Find where the given text appears and provide that cell's center as (X, Y) coordinate. 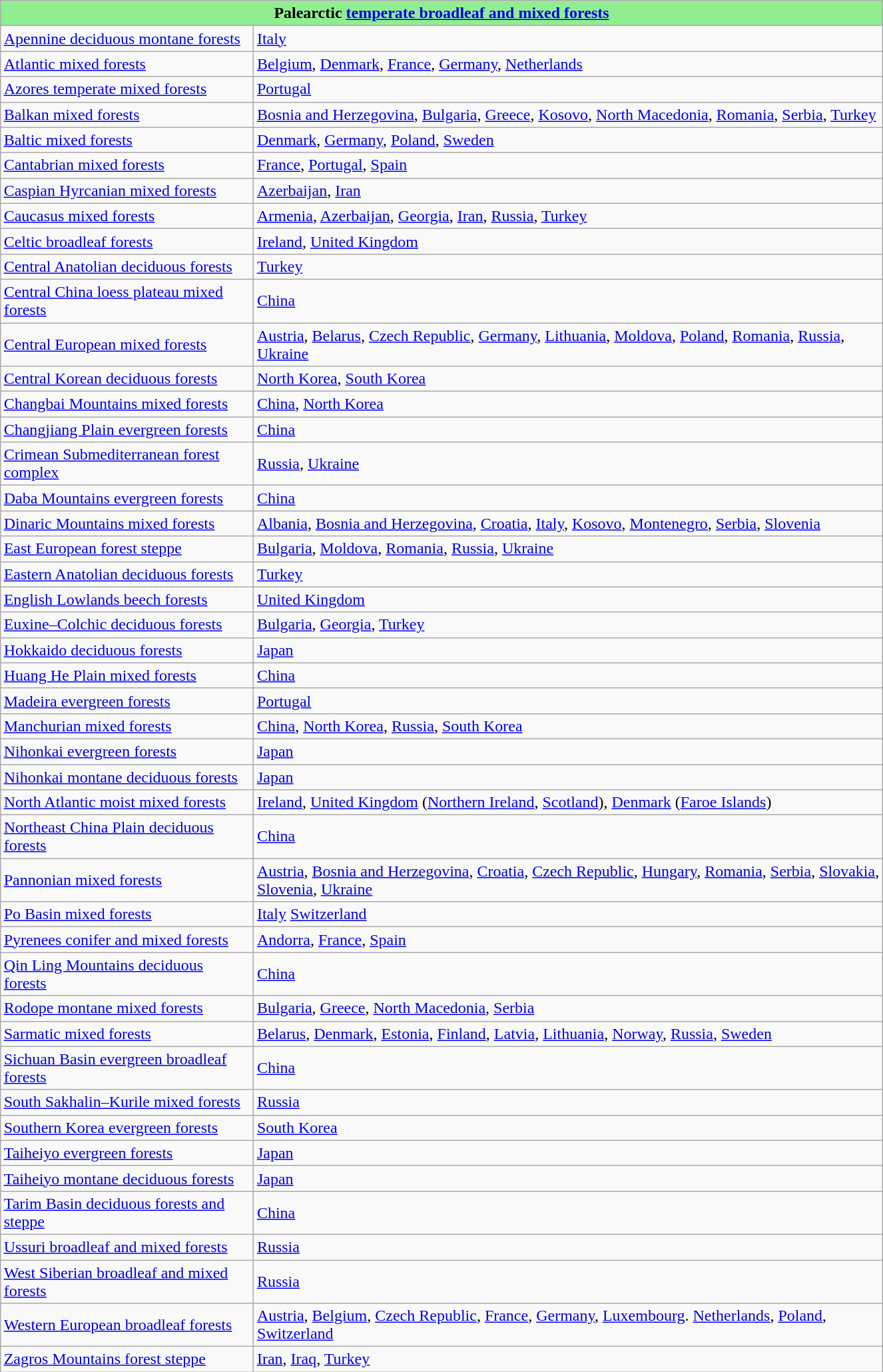
Zagros Mountains forest steppe (127, 1359)
Caucasus mixed forests (127, 216)
France, Portugal, Spain (567, 165)
Denmark, Germany, Poland, Sweden (567, 140)
Italy (567, 39)
Tarim Basin deciduous forests and steppe (127, 1212)
Southern Korea evergreen forests (127, 1128)
South Sakhalin–Kurile mixed forests (127, 1102)
Bulgaria, Moldova, Romania, Russia, Ukraine (567, 549)
Changjiang Plain evergreen forests (127, 430)
Pyrenees conifer and mixed forests (127, 940)
Apennine deciduous montane forests (127, 39)
Ireland, United Kingdom (Northern Ireland, Scotland), Denmark (Faroe Islands) (567, 803)
Taiheiyo evergreen forests (127, 1153)
Baltic mixed forests (127, 140)
Taiheiyo montane deciduous forests (127, 1178)
Ussuri broadleaf and mixed forests (127, 1247)
Sichuan Basin evergreen broadleaf forests (127, 1068)
Central China loess plateau mixed forests (127, 301)
Russia, Ukraine (567, 464)
Italy Switzerland (567, 914)
Palearctic temperate broadleaf and mixed forests (441, 13)
North Atlantic moist mixed forests (127, 803)
Austria, Belgium, Czech Republic, France, Germany, Luxembourg. Netherlands, Poland, Switzerland (567, 1325)
Central European mixed forests (127, 344)
Pannonian mixed forests (127, 880)
Bulgaria, Greece, North Macedonia, Serbia (567, 1008)
Crimean Submediterranean forest complex (127, 464)
Hokkaido deciduous forests (127, 650)
Central Anatolian deciduous forests (127, 266)
Bulgaria, Georgia, Turkey (567, 625)
Northeast China Plain deciduous forests (127, 837)
Changbai Mountains mixed forests (127, 404)
Azerbaijan, Iran (567, 190)
Ireland, United Kingdom (567, 241)
Iran, Iraq, Turkey (567, 1359)
Daba Mountains evergreen forests (127, 498)
Qin Ling Mountains deciduous forests (127, 974)
East European forest steppe (127, 549)
Madeira evergreen forests (127, 701)
English Lowlands beech forests (127, 599)
Caspian Hyrcanian mixed forests (127, 190)
Eastern Anatolian deciduous forests (127, 574)
Dinaric Mountains mixed forests (127, 523)
Belgium, Denmark, France, Germany, Netherlands (567, 64)
Belarus, Denmark, Estonia, Finland, Latvia, Lithuania, Norway, Russia, Sweden (567, 1034)
Cantabrian mixed forests (127, 165)
Manchurian mixed forests (127, 726)
Celtic broadleaf forests (127, 241)
Nihonkai evergreen forests (127, 751)
China, North Korea (567, 404)
Huang He Plain mixed forests (127, 675)
Western European broadleaf forests (127, 1325)
West Siberian broadleaf and mixed forests (127, 1281)
Austria, Bosnia and Herzegovina, Croatia, Czech Republic, Hungary, Romania, Serbia, Slovakia, Slovenia, Ukraine (567, 880)
Nihonkai montane deciduous forests (127, 777)
Azores temperate mixed forests (127, 89)
Euxine–Colchic deciduous forests (127, 625)
Armenia, Azerbaijan, Georgia, Iran, Russia, Turkey (567, 216)
Po Basin mixed forests (127, 914)
Albania, Bosnia and Herzegovina, Croatia, Italy, Kosovo, Montenegro, Serbia, Slovenia (567, 523)
China, North Korea, Russia, South Korea (567, 726)
Central Korean deciduous forests (127, 379)
North Korea, South Korea (567, 379)
Atlantic mixed forests (127, 64)
Bosnia and Herzegovina, Bulgaria, Greece, Kosovo, North Macedonia, Romania, Serbia, Turkey (567, 115)
Balkan mixed forests (127, 115)
Rodope montane mixed forests (127, 1008)
South Korea (567, 1128)
United Kingdom (567, 599)
Andorra, France, Spain (567, 940)
Austria, Belarus, Czech Republic, Germany, Lithuania, Moldova, Poland, Romania, Russia, Ukraine (567, 344)
Sarmatic mixed forests (127, 1034)
